Identify which cell holds the provided text, then report its (X, Y) central coordinate. 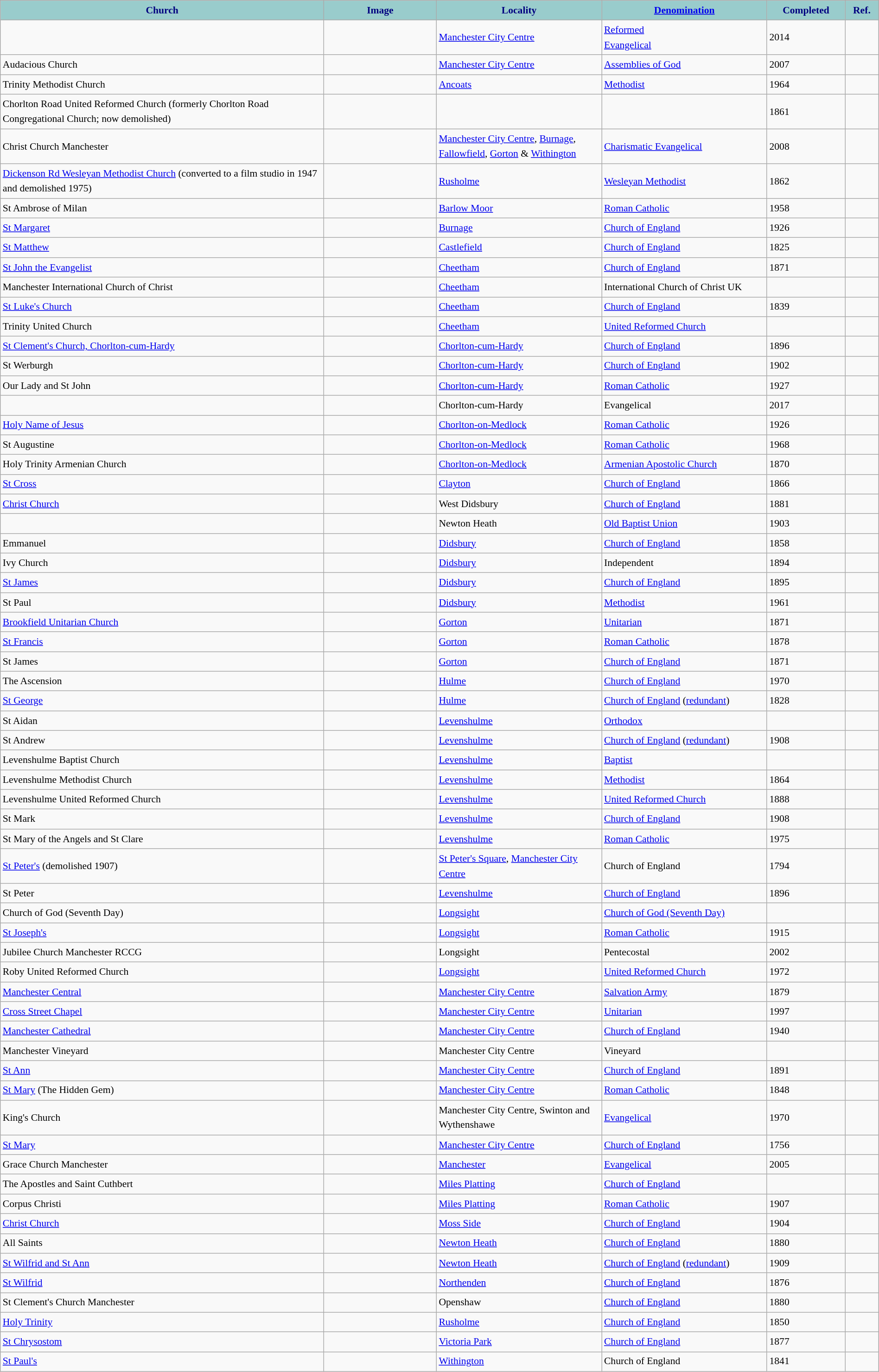
1877 (806, 1342)
1858 (806, 543)
All Saints (162, 1243)
Withington (519, 1362)
Manchester (519, 1164)
1866 (806, 485)
Christ Church Manchester (162, 146)
1903 (806, 524)
1794 (806, 866)
Charismatic Evangelical (684, 146)
Ivy Church (162, 564)
1895 (806, 583)
Openshaw (519, 1302)
Moss Side (519, 1224)
Corpus Christi (162, 1204)
The Ascension (162, 681)
2005 (806, 1164)
St Clement's Church, Chorlton-cum-Hardy (162, 347)
1902 (806, 366)
Locality (519, 10)
2014 (806, 38)
St Cross (162, 485)
St Wilfrid (162, 1283)
1878 (806, 642)
1975 (806, 839)
1964 (806, 84)
1870 (806, 464)
1828 (806, 701)
Jubilee Church Manchester RCCG (162, 953)
Trinity United Church (162, 326)
Manchester Vineyard (162, 1051)
Baptist (684, 760)
Northenden (519, 1283)
1825 (806, 248)
2008 (806, 146)
Ancoats (519, 84)
St Mary (162, 1145)
Barlow Moor (519, 209)
1907 (806, 1204)
Manchester City Centre, Burnage, Fallowfield, Gorton & Withington (519, 146)
ReformedEvangelical (684, 38)
Wesleyan Methodist (684, 181)
Castlefield (519, 248)
St Ann (162, 1071)
Vineyard (684, 1051)
St John the Evangelist (162, 268)
1756 (806, 1145)
Our Lady and St John (162, 386)
Burnage (519, 228)
St Andrew (162, 741)
1876 (806, 1283)
Armenian Apostolic Church (684, 464)
St Clement's Church Manchester (162, 1302)
1839 (806, 307)
1904 (806, 1224)
Dickenson Rd Wesleyan Methodist Church (converted to a film studio in 1947 and demolished 1975) (162, 181)
Cross Street Chapel (162, 1011)
Ref. (862, 10)
Pentecostal (684, 953)
1997 (806, 1011)
St Peter's Square, Manchester City Centre (519, 866)
St Peter's (demolished 1907) (162, 866)
1909 (806, 1264)
1927 (806, 386)
2007 (806, 65)
1850 (806, 1322)
Grace Church Manchester (162, 1164)
1915 (806, 933)
Levenshulme United Reformed Church (162, 800)
Manchester Central (162, 992)
Clayton (519, 485)
Levenshulme Methodist Church (162, 780)
Brookfield Unitarian Church (162, 622)
Image (380, 10)
St Margaret (162, 228)
St Francis (162, 642)
St Werburgh (162, 366)
Church (162, 10)
St Wilfrid and St Ann (162, 1264)
Holy Trinity Armenian Church (162, 464)
The Apostles and Saint Cuthbert (162, 1185)
2017 (806, 405)
St Aidan (162, 721)
1864 (806, 780)
St Mark (162, 819)
St Joseph's (162, 933)
1891 (806, 1071)
1961 (806, 603)
Trinity Methodist Church (162, 84)
1958 (806, 209)
Holy Name of Jesus (162, 426)
1881 (806, 504)
St Mary of the Angels and St Clare (162, 839)
Old Baptist Union (684, 524)
Victoria Park (519, 1342)
St Paul's (162, 1362)
1862 (806, 181)
International Church of Christ UK (684, 287)
1888 (806, 800)
2002 (806, 953)
Manchester Cathedral (162, 1032)
St George (162, 701)
Chorlton Road United Reformed Church (formerly Chorlton Road Congregational Church; now demolished) (162, 112)
Completed (806, 10)
1894 (806, 564)
1968 (806, 445)
St Peter (162, 894)
Orthodox (684, 721)
Emmanuel (162, 543)
Levenshulme Baptist Church (162, 760)
Audacious Church (162, 65)
Manchester International Church of Christ (162, 287)
St Ambrose of Milan (162, 209)
West Didsbury (519, 504)
Holy Trinity (162, 1322)
St Paul (162, 603)
1861 (806, 112)
1848 (806, 1090)
1972 (806, 972)
King's Church (162, 1118)
1940 (806, 1032)
Independent (684, 564)
St Mary (The Hidden Gem) (162, 1090)
Manchester City Centre, Swinton and Wythenshawe (519, 1118)
Denomination (684, 10)
Assemblies of God (684, 65)
Salvation Army (684, 992)
St Chrysostom (162, 1342)
St Matthew (162, 248)
1879 (806, 992)
St Luke's Church (162, 307)
Roby United Reformed Church (162, 972)
1841 (806, 1362)
St Augustine (162, 445)
